Pinpoint the cell where the given text exists, returning its (x, y) midpoint coordinate. 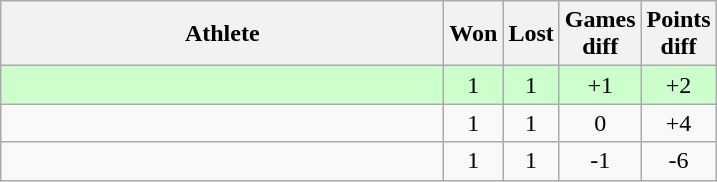
+2 (678, 85)
Athlete (222, 34)
Lost (531, 34)
-6 (678, 161)
0 (600, 123)
+1 (600, 85)
Pointsdiff (678, 34)
-1 (600, 161)
Won (474, 34)
+4 (678, 123)
Gamesdiff (600, 34)
